Provide the (X, Y) coordinate of the cell's center where the given text is located.  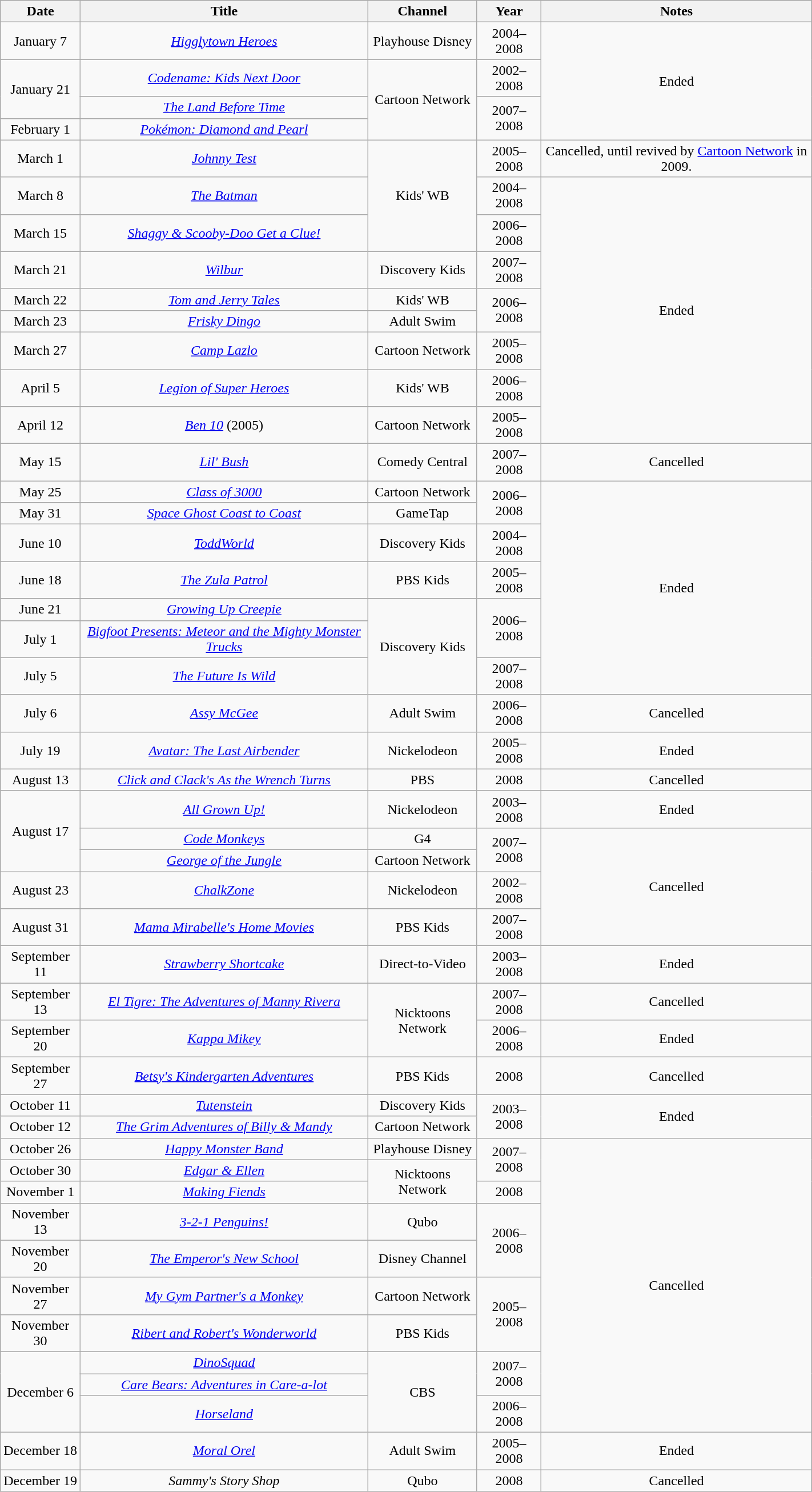
July 6 (41, 713)
Moral Orel (224, 1451)
March 27 (41, 351)
PBS (423, 780)
December 6 (41, 1391)
Channel (423, 11)
ToddWorld (224, 543)
Cancelled, until revived by Cartoon Network in 2009. (676, 159)
Legion of Super Heroes (224, 387)
September 20 (41, 1038)
Horseland (224, 1414)
March 22 (41, 299)
August 17 (41, 831)
November 30 (41, 1333)
Edgar & Ellen (224, 1170)
Class of 3000 (224, 492)
April 5 (41, 387)
Mama Mirabelle's Home Movies (224, 928)
November 27 (41, 1296)
March 8 (41, 195)
G4 (423, 839)
Avatar: The Last Airbender (224, 751)
Camp Lazlo (224, 351)
Space Ghost Coast to Coast (224, 514)
August 31 (41, 928)
Tom and Jerry Tales (224, 299)
June 21 (41, 609)
Bigfoot Presents: Meteor and the Mighty Monster Trucks (224, 639)
Direct-to-Video (423, 964)
DinoSquad (224, 1362)
July 5 (41, 676)
The Grim Adventures of Billy & Mandy (224, 1127)
October 30 (41, 1170)
Frisky Dingo (224, 321)
The Zula Patrol (224, 580)
3-2-1 Penguins! (224, 1221)
September 11 (41, 964)
September 13 (41, 1002)
January 21 (41, 89)
All Grown Up! (224, 809)
January 7 (41, 41)
Disney Channel (423, 1259)
CBS (423, 1391)
June 10 (41, 543)
ChalkZone (224, 890)
Happy Monster Band (224, 1149)
Wilbur (224, 270)
Comedy Central (423, 463)
Codename: Kids Next Door (224, 78)
Shaggy & Scooby-Doo Get a Clue! (224, 233)
February 1 (41, 129)
Johnny Test (224, 159)
March 21 (41, 270)
March 1 (41, 159)
Growing Up Creepie (224, 609)
The Emperor's New School (224, 1259)
May 25 (41, 492)
November 20 (41, 1259)
July 19 (41, 751)
Year (509, 11)
August 13 (41, 780)
December 19 (41, 1481)
Care Bears: Adventures in Care-a-lot (224, 1384)
Notes (676, 11)
The Land Before Time (224, 107)
GameTap (423, 514)
The Future Is Wild (224, 676)
Sammy's Story Shop (224, 1481)
Date (41, 11)
July 1 (41, 639)
Pokémon: Diamond and Pearl (224, 129)
October 11 (41, 1105)
October 12 (41, 1127)
Click and Clack's As the Wrench Turns (224, 780)
Higglytown Heroes (224, 41)
George of the Jungle (224, 860)
October 26 (41, 1149)
Lil' Bush (224, 463)
August 23 (41, 890)
My Gym Partner's a Monkey (224, 1296)
May 15 (41, 463)
March 15 (41, 233)
Strawberry Shortcake (224, 964)
Kappa Mikey (224, 1038)
Assy McGee (224, 713)
Ben 10 (2005) (224, 425)
Title (224, 11)
March 23 (41, 321)
November 1 (41, 1192)
Code Monkeys (224, 839)
May 31 (41, 514)
June 18 (41, 580)
December 18 (41, 1451)
November 13 (41, 1221)
Tutenstein (224, 1105)
September 27 (41, 1076)
Betsy's Kindergarten Adventures (224, 1076)
April 12 (41, 425)
El Tigre: The Adventures of Manny Rivera (224, 1002)
Ribert and Robert's Wonderworld (224, 1333)
Making Fiends (224, 1192)
The Batman (224, 195)
